Output the (X, Y) coordinate of the center of the cell containing the given text.  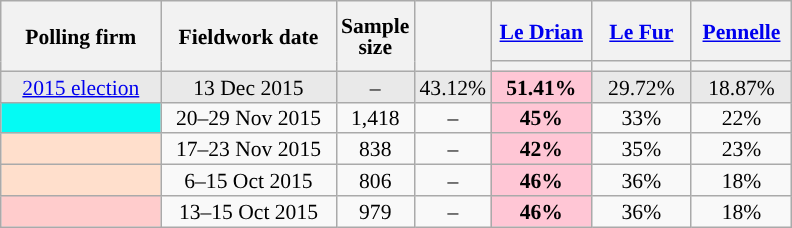
42% (541, 150)
Le Fur (641, 31)
13 Dec 2015 (248, 86)
Le Drian (541, 31)
17–23 Nov 2015 (248, 150)
6–15 Oct 2015 (248, 180)
806 (375, 180)
43.12% (452, 86)
23% (741, 150)
22% (741, 118)
2015 election (81, 86)
45% (541, 118)
979 (375, 212)
35% (641, 150)
Samplesize (375, 36)
18.87% (741, 86)
Fieldwork date (248, 36)
13–15 Oct 2015 (248, 212)
33% (641, 118)
20–29 Nov 2015 (248, 118)
838 (375, 150)
1,418 (375, 118)
Polling firm (81, 36)
51.41% (541, 86)
29.72% (641, 86)
Pennelle (741, 31)
